Capture the cell that displays the provided text and extract its [x, y] central coordinate. 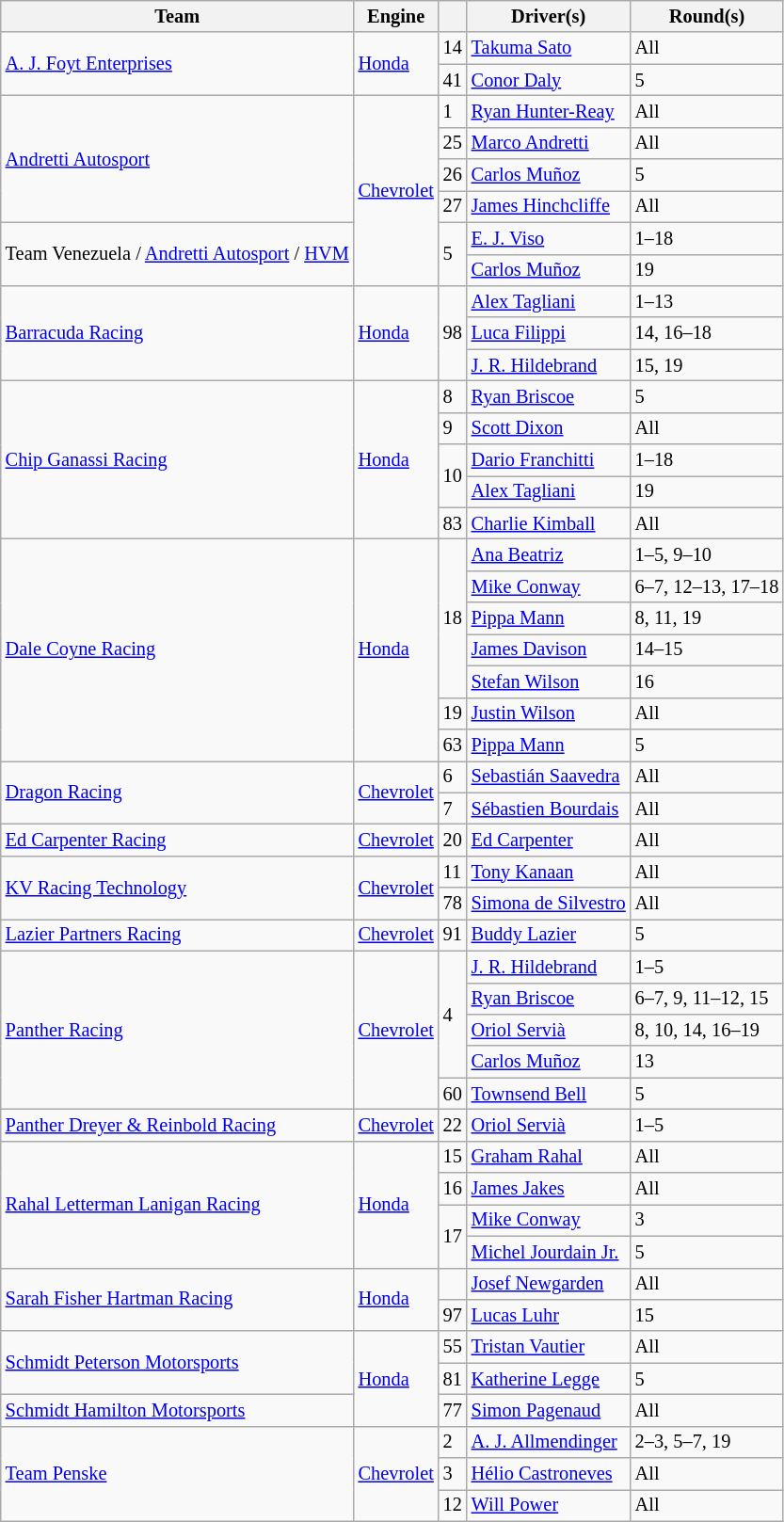
13 [708, 1062]
7 [453, 809]
1 [453, 111]
81 [453, 1379]
8, 11, 19 [708, 618]
Team Venezuela / Andretti Autosport / HVM [177, 254]
83 [453, 523]
17 [453, 1235]
22 [453, 1125]
Andretti Autosport [177, 158]
Panther Dreyer & Reinbold Racing [177, 1125]
26 [453, 175]
Stefan Wilson [549, 681]
11 [453, 872]
15, 19 [708, 365]
Townsend Bell [549, 1094]
14–15 [708, 649]
Michel Jourdain Jr. [549, 1252]
A. J. Foyt Enterprises [177, 64]
91 [453, 935]
55 [453, 1347]
6–7, 9, 11–12, 15 [708, 999]
Team Penske [177, 1474]
James Jakes [549, 1189]
Lucas Luhr [549, 1315]
Simona de Silvestro [549, 904]
E. J. Viso [549, 238]
Graham Rahal [549, 1157]
Sebastián Saavedra [549, 777]
Ed Carpenter [549, 840]
James Davison [549, 649]
Dale Coyne Racing [177, 649]
41 [453, 80]
2 [453, 1442]
Barracuda Racing [177, 333]
Buddy Lazier [549, 935]
10 [453, 476]
Ryan Hunter-Reay [549, 111]
Dario Franchitti [549, 460]
8, 10, 14, 16–19 [708, 1030]
Tristan Vautier [549, 1347]
Ana Beatriz [549, 554]
1–5, 9–10 [708, 554]
14, 16–18 [708, 333]
Sarah Fisher Hartman Racing [177, 1299]
Luca Filippi [549, 333]
Hélio Castroneves [549, 1474]
Will Power [549, 1505]
Takuma Sato [549, 48]
Charlie Kimball [549, 523]
Marco Andretti [549, 143]
97 [453, 1315]
12 [453, 1505]
Chip Ganassi Racing [177, 459]
A. J. Allmendinger [549, 1442]
Round(s) [708, 16]
Schmidt Hamilton Motorsports [177, 1410]
Panther Racing [177, 1030]
Schmidt Peterson Motorsports [177, 1363]
98 [453, 333]
9 [453, 428]
63 [453, 745]
KV Racing Technology [177, 887]
Tony Kanaan [549, 872]
Lazier Partners Racing [177, 935]
Conor Daly [549, 80]
6 [453, 777]
77 [453, 1410]
Team [177, 16]
Engine [396, 16]
Ed Carpenter Racing [177, 840]
27 [453, 206]
Dragon Racing [177, 793]
18 [453, 617]
78 [453, 904]
Driver(s) [549, 16]
60 [453, 1094]
Justin Wilson [549, 713]
8 [453, 396]
25 [453, 143]
Josef Newgarden [549, 1284]
2–3, 5–7, 19 [708, 1442]
Scott Dixon [549, 428]
20 [453, 840]
14 [453, 48]
1–13 [708, 301]
Katherine Legge [549, 1379]
James Hinchcliffe [549, 206]
Rahal Letterman Lanigan Racing [177, 1205]
6–7, 12–13, 17–18 [708, 586]
4 [453, 1015]
Simon Pagenaud [549, 1410]
Sébastien Bourdais [549, 809]
